Detect which cell encompasses the target text, then output its (x, y) center coordinate. 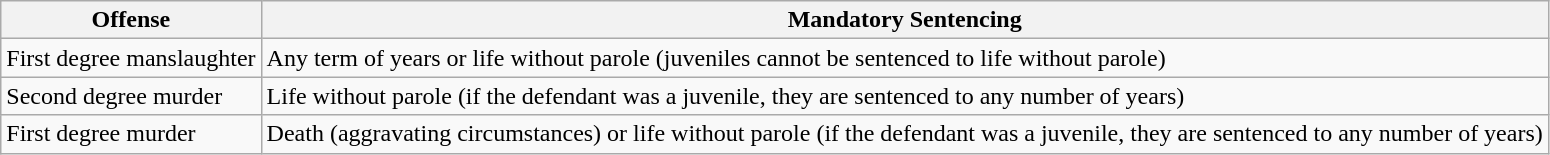
Life without parole (if the defendant was a juvenile, they are sentenced to any number of years) (904, 96)
First degree murder (131, 134)
Offense (131, 20)
Any term of years or life without parole (juveniles cannot be sentenced to life without parole) (904, 58)
Second degree murder (131, 96)
Death (aggravating circumstances) or life without parole (if the defendant was a juvenile, they are sentenced to any number of years) (904, 134)
First degree manslaughter (131, 58)
Mandatory Sentencing (904, 20)
